Detect which cell encompasses the target text, then output its [X, Y] center coordinate. 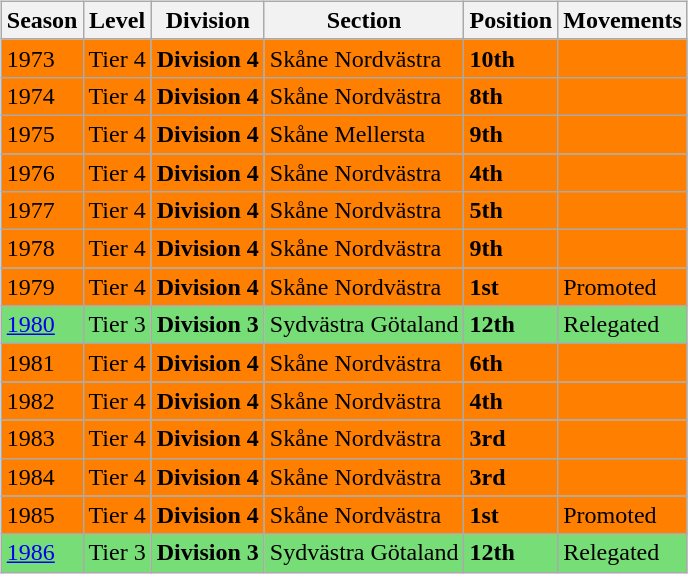
6th [511, 363]
1978 [42, 249]
5th [511, 211]
Skåne Mellersta [364, 134]
10th [511, 58]
Season [42, 20]
1976 [42, 173]
Division [208, 20]
1975 [42, 134]
Level [117, 20]
1985 [42, 515]
1977 [42, 211]
8th [511, 96]
1986 [42, 553]
1980 [42, 325]
1982 [42, 401]
Position [511, 20]
1973 [42, 58]
Movements [623, 20]
1984 [42, 477]
1983 [42, 439]
1974 [42, 96]
Section [364, 20]
1981 [42, 363]
1979 [42, 287]
